Output the [x, y] coordinate of the center of the cell containing the given text.  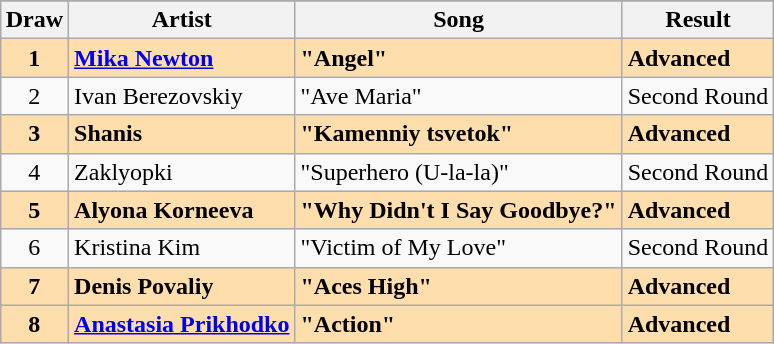
"Superhero (U-la-la)" [458, 172]
5 [34, 210]
Artist [182, 20]
Ivan Berezovskiy [182, 96]
8 [34, 324]
Anastasia Prikhodko [182, 324]
Draw [34, 20]
2 [34, 96]
Zaklyopki [182, 172]
Kristina Kim [182, 248]
Mika Newton [182, 58]
"Action" [458, 324]
Denis Povaliy [182, 286]
Result [698, 20]
7 [34, 286]
4 [34, 172]
Alyona Korneeva [182, 210]
3 [34, 134]
Shanis [182, 134]
"Kamenniy tsvetok" [458, 134]
"Victim of My Love" [458, 248]
"Angel" [458, 58]
"Ave Maria" [458, 96]
6 [34, 248]
1 [34, 58]
Song [458, 20]
"Why Didn't I Say Goodbye?" [458, 210]
"Aces High" [458, 286]
